Detect which cell encompasses the target text, then output its [X, Y] center coordinate. 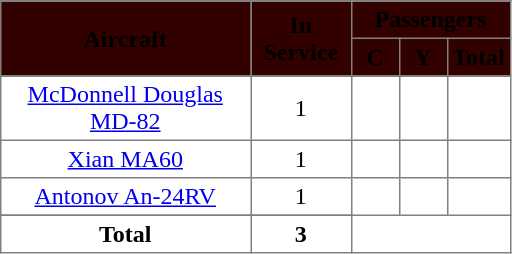
McDonnell Douglas MD-82 [125, 108]
Xian MA60 [125, 159]
3 [300, 234]
Antonov An-24RV [125, 197]
Passengers [430, 20]
Aircraft [125, 38]
C [375, 57]
Y [423, 57]
In Service [300, 38]
